For the text-containing cell, return its midpoint in (X, Y) coordinate format. 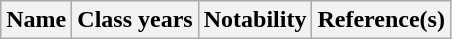
Notability (255, 20)
Name (36, 20)
Reference(s) (382, 20)
Class years (135, 20)
